Extract the (X, Y) coordinate from the center of the cell holding the provided text.  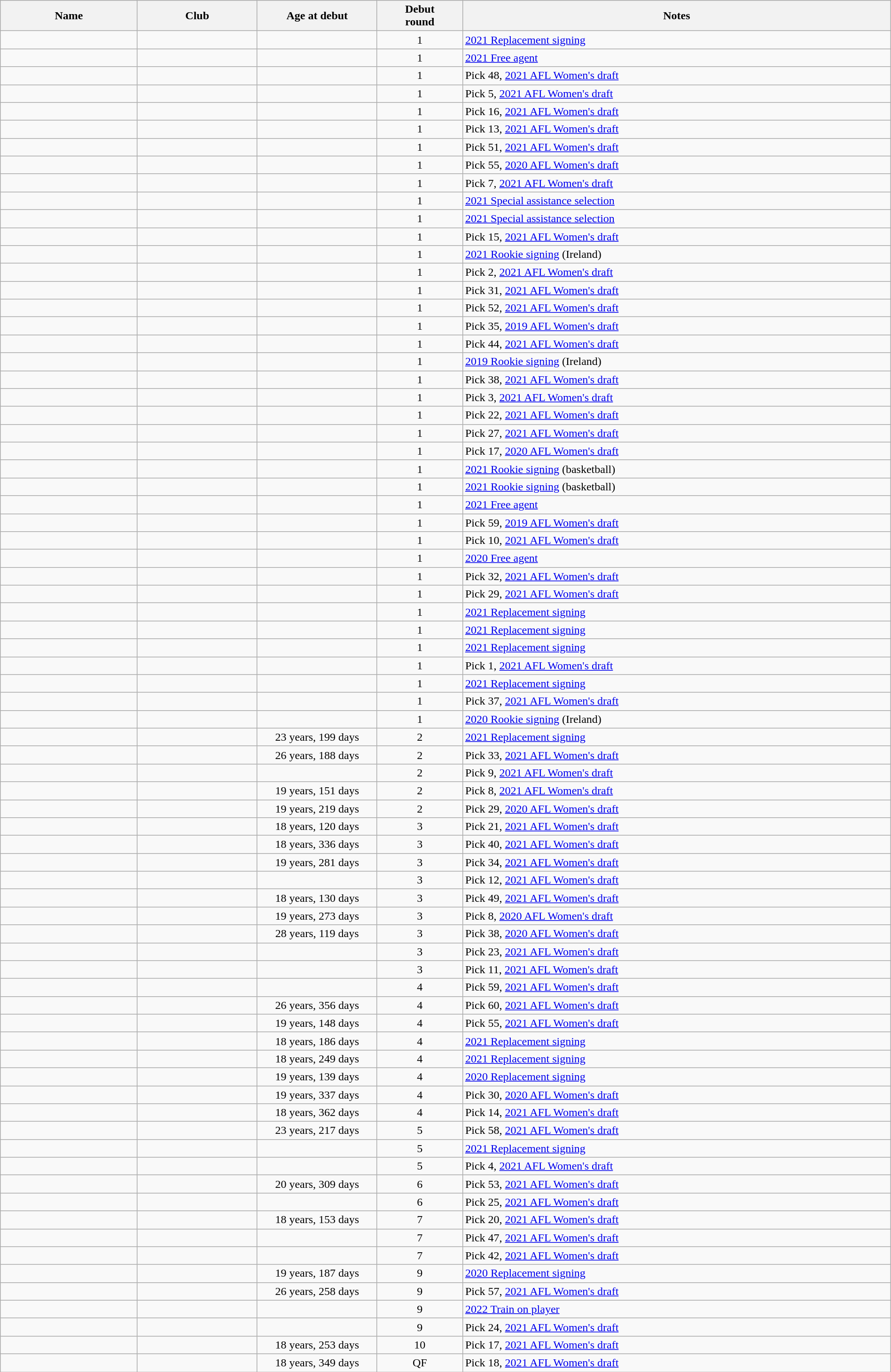
Pick 23, 2021 AFL Women's draft (677, 952)
Pick 2, 2021 AFL Women's draft (677, 272)
Pick 8, 2020 AFL Women's draft (677, 916)
Age at debut (317, 16)
Pick 38, 2021 AFL Women's draft (677, 380)
2020 Free agent (677, 558)
23 years, 199 days (317, 737)
19 years, 139 days (317, 1077)
Pick 17, 2020 AFL Women's draft (677, 451)
Pick 38, 2020 AFL Women's draft (677, 934)
18 years, 336 days (317, 845)
Pick 18, 2021 AFL Women's draft (677, 1363)
Pick 5, 2021 AFL Women's draft (677, 93)
19 years, 187 days (317, 1273)
Pick 57, 2021 AFL Women's draft (677, 1291)
Club (197, 16)
Debutround (420, 16)
19 years, 148 days (317, 1023)
19 years, 219 days (317, 808)
Pick 53, 2021 AFL Women's draft (677, 1184)
Pick 52, 2021 AFL Women's draft (677, 308)
Pick 29, 2020 AFL Women's draft (677, 808)
18 years, 153 days (317, 1220)
Pick 20, 2021 AFL Women's draft (677, 1220)
Pick 13, 2021 AFL Women's draft (677, 129)
26 years, 356 days (317, 1005)
Pick 21, 2021 AFL Women's draft (677, 827)
Pick 30, 2020 AFL Women's draft (677, 1095)
Pick 7, 2021 AFL Women's draft (677, 183)
Pick 24, 2021 AFL Women's draft (677, 1327)
Pick 1, 2021 AFL Women's draft (677, 666)
26 years, 188 days (317, 755)
18 years, 349 days (317, 1363)
18 years, 130 days (317, 898)
Pick 17, 2021 AFL Women's draft (677, 1345)
18 years, 362 days (317, 1113)
Pick 34, 2021 AFL Women's draft (677, 862)
Pick 25, 2021 AFL Women's draft (677, 1202)
2019 Rookie signing (Ireland) (677, 362)
Pick 51, 2021 AFL Women's draft (677, 147)
18 years, 249 days (317, 1059)
Pick 35, 2019 AFL Women's draft (677, 326)
26 years, 258 days (317, 1291)
Pick 8, 2021 AFL Women's draft (677, 791)
28 years, 119 days (317, 934)
Name (69, 16)
2022 Train on player (677, 1309)
18 years, 186 days (317, 1041)
18 years, 253 days (317, 1345)
Pick 58, 2021 AFL Women's draft (677, 1131)
Notes (677, 16)
Pick 12, 2021 AFL Women's draft (677, 880)
Pick 59, 2021 AFL Women's draft (677, 987)
Pick 55, 2021 AFL Women's draft (677, 1023)
Pick 42, 2021 AFL Women's draft (677, 1256)
Pick 55, 2020 AFL Women's draft (677, 165)
19 years, 337 days (317, 1095)
Pick 29, 2021 AFL Women's draft (677, 594)
Pick 11, 2021 AFL Women's draft (677, 969)
Pick 3, 2021 AFL Women's draft (677, 397)
Pick 60, 2021 AFL Women's draft (677, 1005)
Pick 4, 2021 AFL Women's draft (677, 1166)
Pick 48, 2021 AFL Women's draft (677, 76)
Pick 37, 2021 AFL Women's draft (677, 701)
19 years, 281 days (317, 862)
Pick 49, 2021 AFL Women's draft (677, 898)
Pick 59, 2019 AFL Women's draft (677, 523)
19 years, 151 days (317, 791)
Pick 15, 2021 AFL Women's draft (677, 236)
Pick 40, 2021 AFL Women's draft (677, 845)
10 (420, 1345)
Pick 16, 2021 AFL Women's draft (677, 111)
QF (420, 1363)
Pick 9, 2021 AFL Women's draft (677, 773)
20 years, 309 days (317, 1184)
Pick 31, 2021 AFL Women's draft (677, 290)
23 years, 217 days (317, 1131)
Pick 32, 2021 AFL Women's draft (677, 576)
19 years, 273 days (317, 916)
2020 Rookie signing (Ireland) (677, 719)
Pick 44, 2021 AFL Women's draft (677, 344)
Pick 22, 2021 AFL Women's draft (677, 415)
Pick 14, 2021 AFL Women's draft (677, 1113)
Pick 10, 2021 AFL Women's draft (677, 541)
2021 Rookie signing (Ireland) (677, 255)
Pick 47, 2021 AFL Women's draft (677, 1238)
Pick 27, 2021 AFL Women's draft (677, 433)
Pick 33, 2021 AFL Women's draft (677, 755)
18 years, 120 days (317, 827)
